Scan for the cell matching the given text and deliver its [X, Y] coordinate at center. 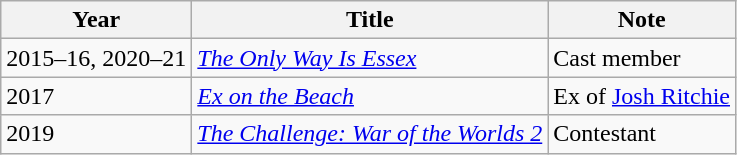
2019 [96, 134]
The Challenge: War of the Worlds 2 [370, 134]
Contestant [642, 134]
The Only Way Is Essex [370, 58]
Title [370, 20]
Year [96, 20]
Ex on the Beach [370, 96]
Cast member [642, 58]
Note [642, 20]
2015–16, 2020–21 [96, 58]
Ex of Josh Ritchie [642, 96]
2017 [96, 96]
